Return [x, y] of the center of cell containing provided text 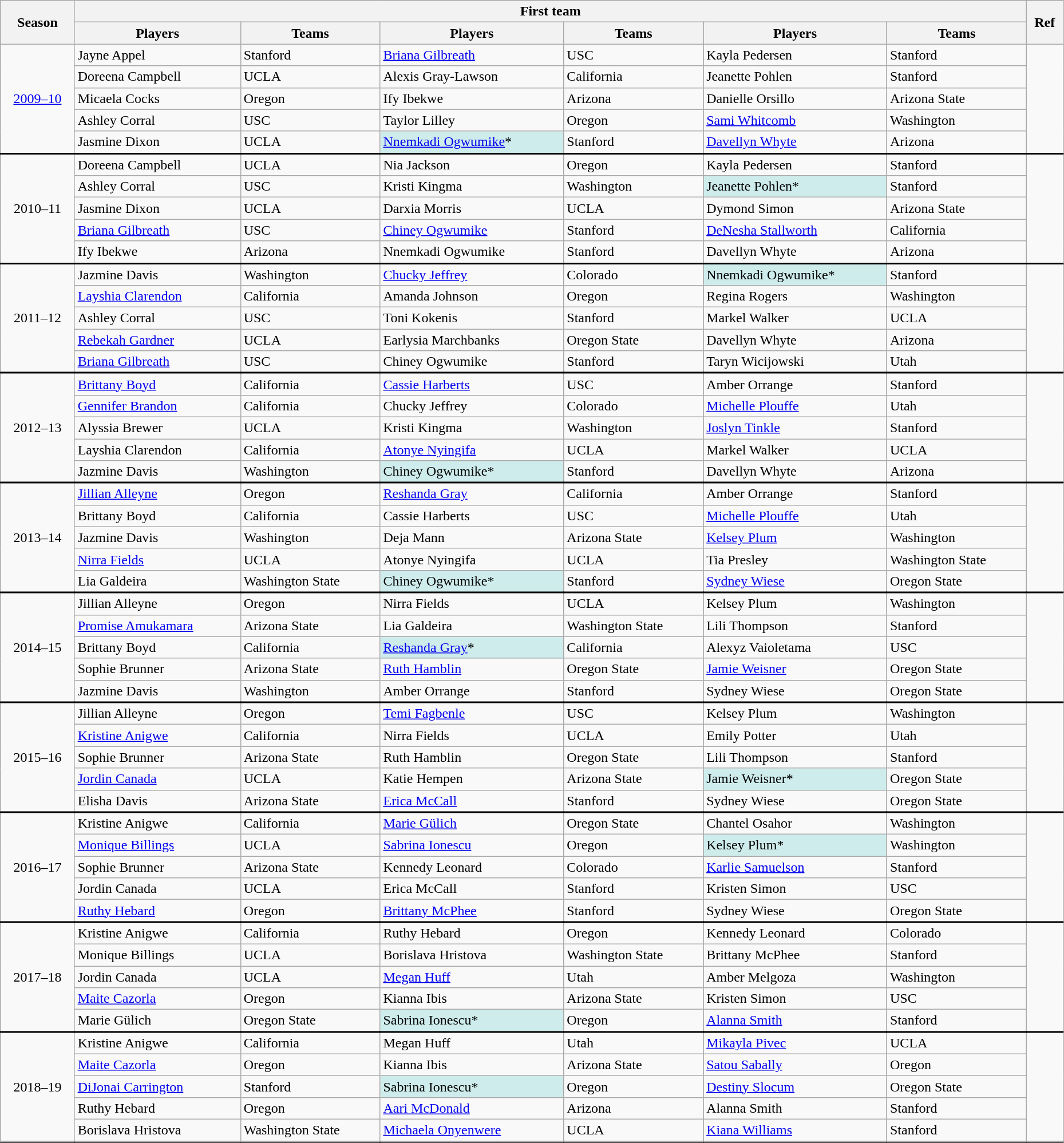
Season [38, 22]
Regina Rogers [796, 296]
Rebekah Gardner [157, 340]
Michaela Onyenwere [472, 1130]
First team [551, 11]
Toni Kokenis [472, 318]
Amanda Johnson [472, 296]
Alexyz Vaioletama [796, 647]
Karlie Samuelson [796, 867]
Alexis Gray-Lawson [472, 77]
Gennifer Brandon [157, 406]
Tia Presley [796, 559]
Satou Sabally [796, 1065]
Promise Amukamara [157, 626]
Aari McDonald [472, 1108]
Alyssia Brewer [157, 428]
Jayne Appel [157, 55]
Reshanda Gray [472, 493]
Darxia Morris [472, 208]
2012–13 [38, 428]
Emily Potter [796, 735]
DiJonai Carrington [157, 1086]
2013–14 [38, 537]
2016–17 [38, 867]
Taryn Wicijowski [796, 362]
Micaela Cocks [157, 98]
Nnemkadi Ogwumike [472, 252]
Sabrina Ionescu [472, 845]
2009–10 [38, 98]
Reshanda Gray* [472, 647]
Nia Jackson [472, 165]
2011–12 [38, 318]
Jeanette Pohlen [796, 77]
Destiny Slocum [796, 1086]
Deja Mann [472, 537]
Katie Hempen [472, 779]
Kiana Williams [796, 1130]
Mikayla Pivec [796, 1043]
Amber Melgoza [796, 977]
Dymond Simon [796, 208]
Chantel Osahor [796, 823]
Jeanette Pohlen* [796, 187]
2017–18 [38, 977]
Danielle Orsillo [796, 98]
Temi Fagbenle [472, 713]
Jamie Weisner* [796, 779]
2018–19 [38, 1086]
2014–15 [38, 647]
2015–16 [38, 757]
Taylor Lilley [472, 120]
Elisha Davis [157, 801]
DeNesha Stallworth [796, 230]
Earlysia Marchbanks [472, 340]
Joslyn Tinkle [796, 428]
Ref [1045, 22]
Jamie Weisner [796, 669]
Sami Whitcomb [796, 120]
2010–11 [38, 208]
Kelsey Plum* [796, 845]
